Extract the [x, y] coordinate from the center of the cell holding the provided text.  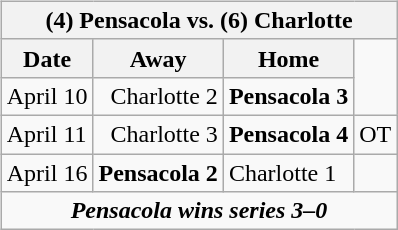
Away [158, 58]
OT [376, 134]
(4) Pensacola vs. (6) Charlotte [199, 20]
Pensacola 3 [288, 96]
April 10 [47, 96]
Charlotte 2 [158, 96]
Home [288, 58]
Pensacola wins series 3–0 [199, 211]
April 11 [47, 134]
April 16 [47, 173]
Pensacola 2 [158, 173]
Charlotte 1 [288, 173]
Charlotte 3 [158, 134]
Date [47, 58]
Pensacola 4 [288, 134]
